Output the (x, y) coordinate of the center of the cell containing the given text.  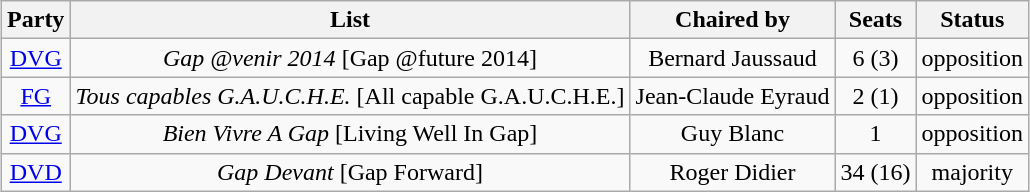
Guy Blanc (732, 134)
DVD (36, 172)
Chaired by (732, 20)
Bernard Jaussaud (732, 58)
majority (972, 172)
6 (3) (876, 58)
Gap @venir 2014 [Gap @future 2014] (350, 58)
Jean-Claude Eyraud (732, 96)
FG (36, 96)
Gap Devant [Gap Forward] (350, 172)
Status (972, 20)
Party (36, 20)
Bien Vivre A Gap [Living Well In Gap] (350, 134)
2 (1) (876, 96)
34 (16) (876, 172)
Roger Didier (732, 172)
1 (876, 134)
List (350, 20)
Tous capables G.A.U.C.H.E. [All capable G.A.U.C.H.E.] (350, 96)
Seats (876, 20)
